Determine the (X, Y) coordinate at the center of the cell enclosing the given text.  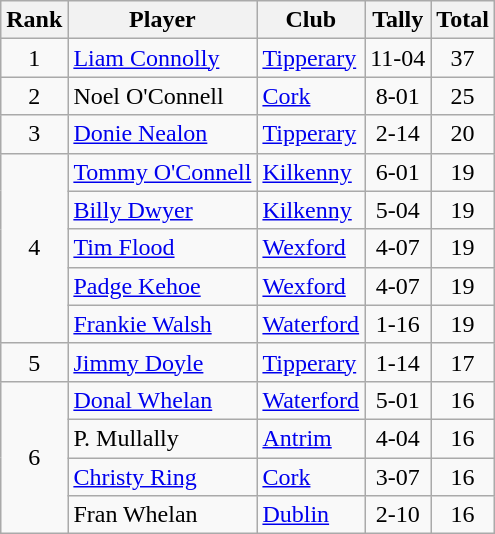
3-07 (398, 477)
Padge Kehoe (162, 286)
5-04 (398, 210)
Tommy O'Connell (162, 172)
Frankie Walsh (162, 324)
Donal Whelan (162, 400)
5 (34, 362)
Dublin (311, 515)
Noel O'Connell (162, 96)
Tim Flood (162, 248)
2 (34, 96)
Player (162, 20)
17 (463, 362)
Total (463, 20)
4 (34, 248)
Billy Dwyer (162, 210)
37 (463, 58)
8-01 (398, 96)
Jimmy Doyle (162, 362)
6 (34, 457)
1-16 (398, 324)
2-14 (398, 134)
1-14 (398, 362)
11-04 (398, 58)
Liam Connolly (162, 58)
Tally (398, 20)
3 (34, 134)
Rank (34, 20)
2-10 (398, 515)
Christy Ring (162, 477)
4-04 (398, 438)
Donie Nealon (162, 134)
Fran Whelan (162, 515)
P. Mullally (162, 438)
Antrim (311, 438)
20 (463, 134)
5-01 (398, 400)
Club (311, 20)
25 (463, 96)
1 (34, 58)
6-01 (398, 172)
